Find where the given text appears and provide that cell's center as (x, y) coordinate. 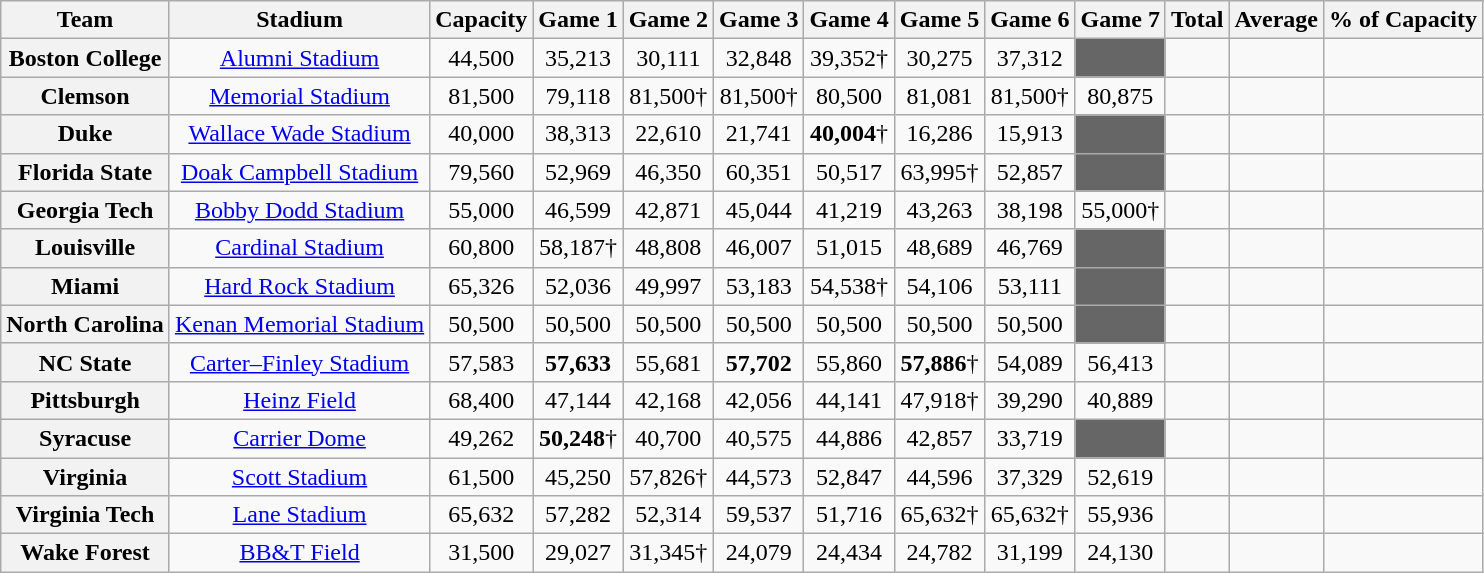
38,313 (578, 134)
Kenan Memorial Stadium (299, 324)
Doak Campbell Stadium (299, 172)
40,889 (1120, 400)
16,286 (939, 134)
54,106 (939, 286)
Virginia (86, 477)
Clemson (86, 96)
38,198 (1030, 210)
Game 1 (578, 20)
32,848 (759, 58)
68,400 (482, 400)
54,538† (849, 286)
Stadium (299, 20)
57,282 (578, 515)
58,187† (578, 248)
Game 7 (1120, 20)
Hard Rock Stadium (299, 286)
65,632 (482, 515)
46,599 (578, 210)
40,700 (668, 438)
79,118 (578, 96)
49,262 (482, 438)
46,007 (759, 248)
Louisville (86, 248)
Syracuse (86, 438)
57,826† (668, 477)
52,969 (578, 172)
22,610 (668, 134)
49,997 (668, 286)
Cardinal Stadium (299, 248)
45,044 (759, 210)
79,560 (482, 172)
55,936 (1120, 515)
44,141 (849, 400)
39,290 (1030, 400)
51,716 (849, 515)
31,500 (482, 553)
53,111 (1030, 286)
52,847 (849, 477)
65,326 (482, 286)
59,537 (759, 515)
52,857 (1030, 172)
55,000 (482, 210)
51,015 (849, 248)
Virginia Tech (86, 515)
24,079 (759, 553)
Carter–Finley Stadium (299, 362)
43,263 (939, 210)
Wake Forest (86, 553)
24,434 (849, 553)
44,596 (939, 477)
44,886 (849, 438)
Carrier Dome (299, 438)
57,886† (939, 362)
Total (1197, 20)
53,183 (759, 286)
57,583 (482, 362)
Game 2 (668, 20)
80,875 (1120, 96)
57,702 (759, 362)
Alumni Stadium (299, 58)
Wallace Wade Stadium (299, 134)
31,199 (1030, 553)
40,004† (849, 134)
33,719 (1030, 438)
48,808 (668, 248)
15,913 (1030, 134)
Memorial Stadium (299, 96)
24,130 (1120, 553)
42,168 (668, 400)
55,681 (668, 362)
42,857 (939, 438)
42,871 (668, 210)
% of Capacity (1404, 20)
North Carolina (86, 324)
Miami (86, 286)
81,081 (939, 96)
Game 6 (1030, 20)
39,352† (849, 58)
50,248† (578, 438)
Heinz Field (299, 400)
Duke (86, 134)
29,027 (578, 553)
54,089 (1030, 362)
60,800 (482, 248)
Game 4 (849, 20)
42,056 (759, 400)
Boston College (86, 58)
Game 5 (939, 20)
Bobby Dodd Stadium (299, 210)
37,329 (1030, 477)
55,860 (849, 362)
52,036 (578, 286)
46,350 (668, 172)
40,000 (482, 134)
52,619 (1120, 477)
Lane Stadium (299, 515)
56,413 (1120, 362)
45,250 (578, 477)
61,500 (482, 477)
Capacity (482, 20)
37,312 (1030, 58)
24,782 (939, 553)
31,345† (668, 553)
BB&T Field (299, 553)
21,741 (759, 134)
55,000† (1120, 210)
Florida State (86, 172)
41,219 (849, 210)
Pittsburgh (86, 400)
63,995† (939, 172)
80,500 (849, 96)
Scott Stadium (299, 477)
Average (1276, 20)
30,275 (939, 58)
30,111 (668, 58)
60,351 (759, 172)
40,575 (759, 438)
46,769 (1030, 248)
35,213 (578, 58)
47,144 (578, 400)
44,500 (482, 58)
Team (86, 20)
44,573 (759, 477)
48,689 (939, 248)
Game 3 (759, 20)
NC State (86, 362)
Georgia Tech (86, 210)
50,517 (849, 172)
47,918† (939, 400)
52,314 (668, 515)
81,500 (482, 96)
57,633 (578, 362)
